Return the (x, y) coordinate for the center point of the cell that contains the specified text.  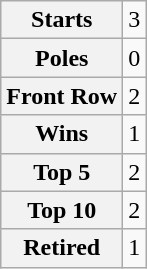
Poles (62, 58)
0 (134, 58)
Top 10 (62, 210)
Starts (62, 20)
Retired (62, 248)
Top 5 (62, 172)
Wins (62, 134)
Front Row (62, 96)
3 (134, 20)
